Return the (x, y) coordinate for the center point of the cell that contains the specified text.  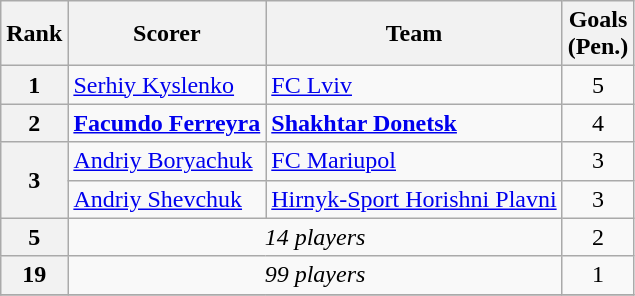
Shakhtar Donetsk (414, 123)
FC Mariupol (414, 161)
FC Lviv (414, 85)
Goals(Pen.) (598, 34)
19 (34, 275)
Hirnyk-Sport Horishni Plavni (414, 199)
99 players (315, 275)
Team (414, 34)
Andriy Shevchuk (167, 199)
Rank (34, 34)
4 (598, 123)
Serhiy Kyslenko (167, 85)
Facundo Ferreyra (167, 123)
14 players (315, 237)
Scorer (167, 34)
Andriy Boryachuk (167, 161)
